Detect which cell encompasses the target text, then output its (X, Y) center coordinate. 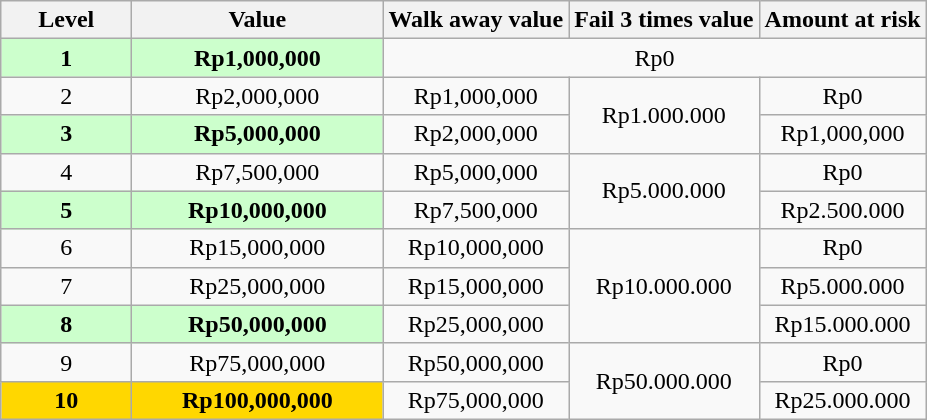
6 (66, 248)
Value (258, 20)
Amount at risk (842, 20)
5 (66, 210)
Rp1.000.000 (664, 115)
3 (66, 134)
4 (66, 172)
Rp2.500.000 (842, 210)
8 (66, 324)
Rp15.000.000 (842, 324)
Rp50.000.000 (664, 381)
Level (66, 20)
Rp25.000.000 (842, 400)
9 (66, 362)
10 (66, 400)
Rp10.000.000 (664, 286)
7 (66, 286)
1 (66, 58)
Walk away value (476, 20)
2 (66, 96)
Fail 3 times value (664, 20)
Rp100,000,000 (258, 400)
